For the text-containing cell, return its midpoint in [X, Y] coordinate format. 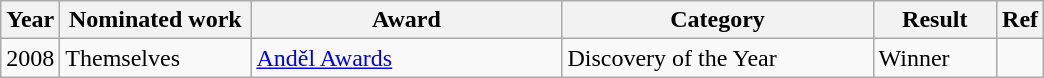
Discovery of the Year [718, 58]
Anděl Awards [406, 58]
Year [30, 20]
2008 [30, 58]
Nominated work [156, 20]
Category [718, 20]
Result [935, 20]
Themselves [156, 58]
Award [406, 20]
Ref [1020, 20]
Winner [935, 58]
